Detect which cell encompasses the target text, then output its (X, Y) center coordinate. 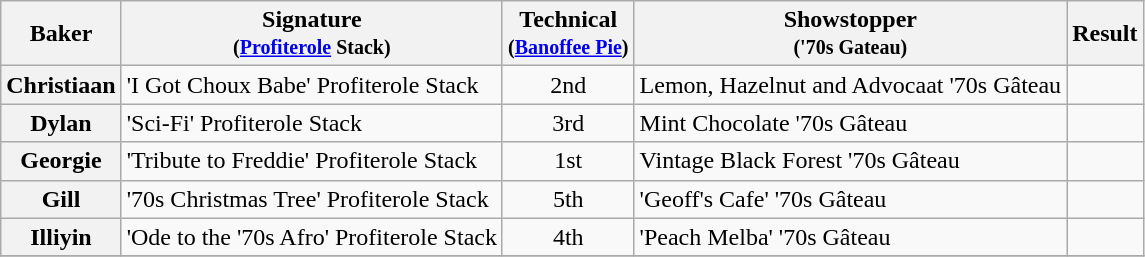
Baker (61, 34)
4th (568, 237)
Signature(Profiterole Stack) (312, 34)
'I Got Choux Babe' Profiterole Stack (312, 85)
1st (568, 161)
'Sci-Fi' Profiterole Stack (312, 123)
'Ode to the '70s Afro' Profiterole Stack (312, 237)
Illiyin (61, 237)
Georgie (61, 161)
Christiaan (61, 85)
Mint Chocolate '70s Gâteau (850, 123)
3rd (568, 123)
'70s Christmas Tree' Profiterole Stack (312, 199)
Showstopper('70s Gateau) (850, 34)
Gill (61, 199)
Result (1105, 34)
Dylan (61, 123)
Lemon, Hazelnut and Advocaat '70s Gâteau (850, 85)
Vintage Black Forest '70s Gâteau (850, 161)
'Tribute to Freddie' Profiterole Stack (312, 161)
2nd (568, 85)
'Peach Melba' '70s Gâteau (850, 237)
'Geoff's Cafe' '70s Gâteau (850, 199)
Technical(Banoffee Pie) (568, 34)
5th (568, 199)
